Determine the (X, Y) coordinate at the center of the cell enclosing the given text.  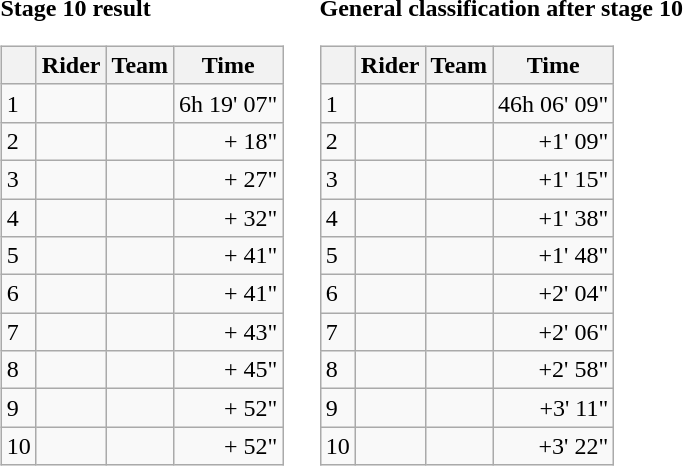
6h 19' 07" (228, 103)
+1' 48" (554, 256)
+1' 15" (554, 179)
+3' 22" (554, 446)
+2' 04" (554, 294)
+ 27" (228, 179)
+2' 06" (554, 332)
+ 32" (228, 217)
+ 43" (228, 332)
+ 45" (228, 370)
+2' 58" (554, 370)
+1' 09" (554, 141)
46h 06' 09" (554, 103)
+3' 11" (554, 408)
+ 18" (228, 141)
+1' 38" (554, 217)
